For the text-containing cell, return its midpoint in (X, Y) coordinate format. 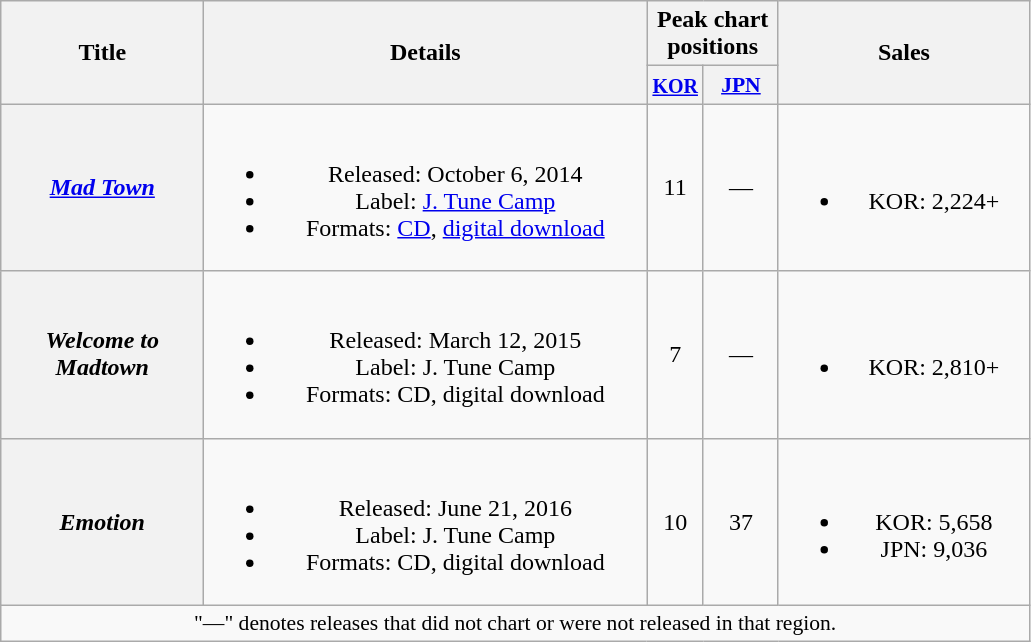
7 (676, 354)
KOR: 2,224+ (904, 188)
Peak chart positions (713, 34)
Mad Town (102, 188)
Welcome to Madtown (102, 354)
Emotion (102, 522)
Title (102, 52)
KOR: 2,810+ (904, 354)
KOR (676, 85)
"—" denotes releases that did not chart or were not released in that region. (516, 623)
JPN (740, 85)
11 (676, 188)
KOR: 5,658JPN: 9,036 (904, 522)
10 (676, 522)
Details (426, 52)
Sales (904, 52)
Released: March 12, 2015Label: J. Tune CampFormats: CD, digital download (426, 354)
37 (740, 522)
Released: October 6, 2014Label: J. Tune CampFormats: CD, digital download (426, 188)
Released: June 21, 2016Label: J. Tune CampFormats: CD, digital download (426, 522)
